Return the (X, Y) coordinate for the center point of the cell that contains the specified text.  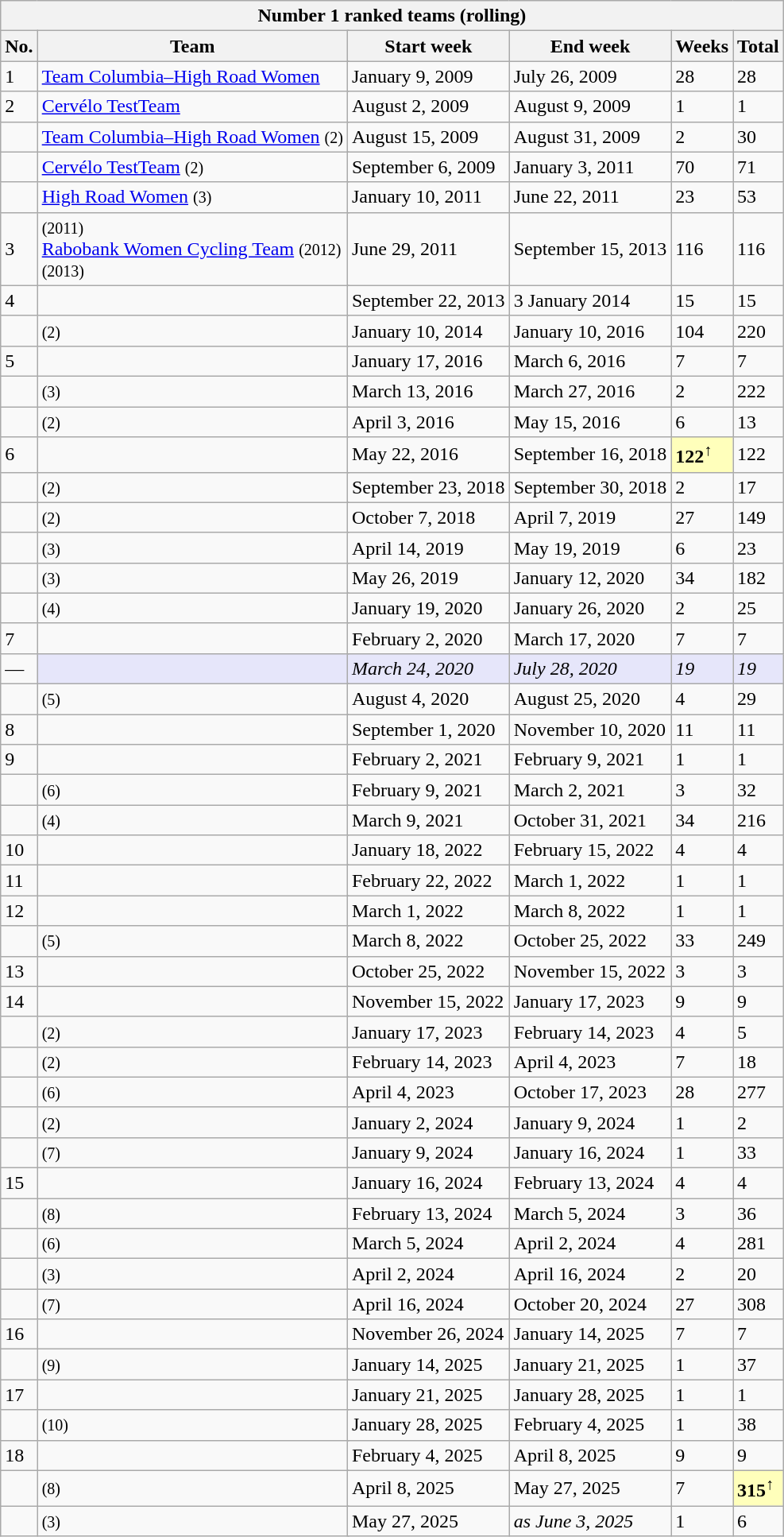
Total (759, 46)
71 (759, 167)
14 (19, 1001)
June 22, 2011 (590, 197)
End week (590, 46)
September 1, 2020 (428, 730)
August 25, 2020 (590, 699)
July 28, 2020 (590, 668)
January 26, 2020 (590, 608)
February 2, 2020 (428, 638)
October 31, 2021 (590, 820)
149 (759, 517)
September 16, 2018 (590, 455)
January 10, 2011 (428, 197)
122 (759, 455)
January 9, 2009 (428, 76)
25 (759, 608)
February 22, 2022 (428, 881)
as June 3, 2025 (590, 1521)
January 10, 2014 (428, 331)
277 (759, 1092)
216 (759, 820)
January 17, 2016 (428, 361)
March 24, 2020 (428, 668)
315↑ (759, 1488)
March 27, 2016 (590, 391)
November 26, 2024 (428, 1334)
Start week (428, 46)
September 6, 2009 (428, 167)
High Road Women (3) (192, 197)
September 30, 2018 (590, 487)
September 23, 2018 (428, 487)
222 (759, 391)
(10) (192, 1425)
Cervélo TestTeam (2) (192, 167)
January 10, 2016 (590, 331)
March 13, 2016 (428, 391)
182 (759, 578)
8 (19, 730)
November 10, 2020 (590, 730)
Weeks (702, 46)
May 15, 2016 (590, 422)
August 4, 2020 (428, 699)
July 26, 2009 (590, 76)
32 (759, 790)
January 19, 2020 (428, 608)
January 3, 2011 (590, 167)
October 20, 2024 (590, 1304)
January 18, 2022 (428, 850)
Cervélo TestTeam (192, 106)
36 (759, 1214)
Team (192, 46)
March 17, 2020 (590, 638)
Team Columbia–High Road Women (2) (192, 137)
70 (702, 167)
October 17, 2023 (590, 1092)
March 2, 2021 (590, 790)
May 19, 2019 (590, 548)
122↑ (702, 455)
August 9, 2009 (590, 106)
August 31, 2009 (590, 137)
August 15, 2009 (428, 137)
August 2, 2009 (428, 106)
No. (19, 46)
308 (759, 1304)
16 (19, 1334)
37 (759, 1365)
20 (759, 1274)
April 3, 2016 (428, 422)
(2011)Rabobank Women Cycling Team (2012) (2013) (192, 249)
104 (702, 331)
29 (759, 699)
February 15, 2022 (590, 850)
38 (759, 1425)
220 (759, 331)
September 15, 2013 (590, 249)
(9) (192, 1365)
April 7, 2019 (590, 517)
March 9, 2021 (428, 820)
Number 1 ranked teams (rolling) (392, 16)
281 (759, 1244)
June 29, 2011 (428, 249)
May 26, 2019 (428, 578)
12 (19, 911)
10 (19, 850)
30 (759, 137)
January 2, 2024 (428, 1122)
Team Columbia–High Road Women (192, 76)
October 7, 2018 (428, 517)
January 12, 2020 (590, 578)
— (19, 668)
May 22, 2016 (428, 455)
April 14, 2019 (428, 548)
3 January 2014 (590, 300)
53 (759, 197)
February 2, 2021 (428, 760)
March 6, 2016 (590, 361)
249 (759, 941)
September 22, 2013 (428, 300)
